Detect which cell encompasses the target text, then output its (x, y) center coordinate. 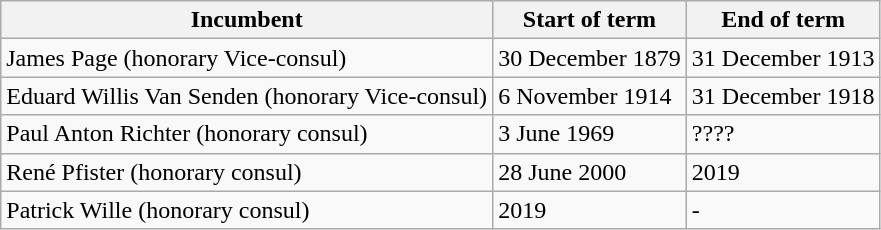
30 December 1879 (590, 58)
James Page (honorary Vice-consul) (247, 58)
31 December 1913 (783, 58)
- (783, 210)
End of term (783, 20)
6 November 1914 (590, 96)
Incumbent (247, 20)
???? (783, 134)
Paul Anton Richter (honorary consul) (247, 134)
3 June 1969 (590, 134)
René Pfister (honorary consul) (247, 172)
Start of term (590, 20)
31 December 1918 (783, 96)
28 June 2000 (590, 172)
Patrick Wille (honorary consul) (247, 210)
Eduard Willis Van Senden (honorary Vice-consul) (247, 96)
